For the text-containing cell, return its midpoint in (X, Y) coordinate format. 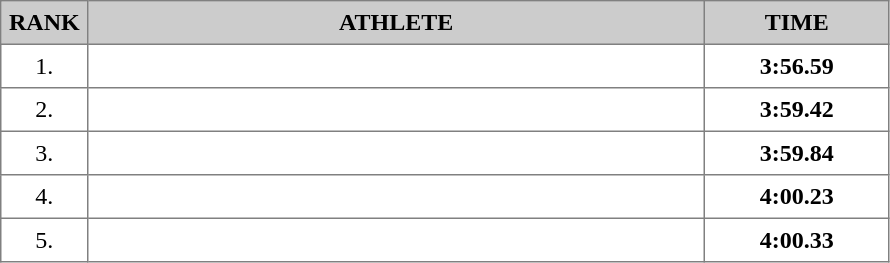
4:00.23 (796, 197)
4:00.33 (796, 240)
1. (44, 66)
2. (44, 110)
TIME (796, 23)
3:59.84 (796, 153)
4. (44, 197)
5. (44, 240)
3:56.59 (796, 66)
ATHLETE (396, 23)
3:59.42 (796, 110)
3. (44, 153)
RANK (44, 23)
